Extract the (x, y) coordinate from the center of the cell holding the provided text.  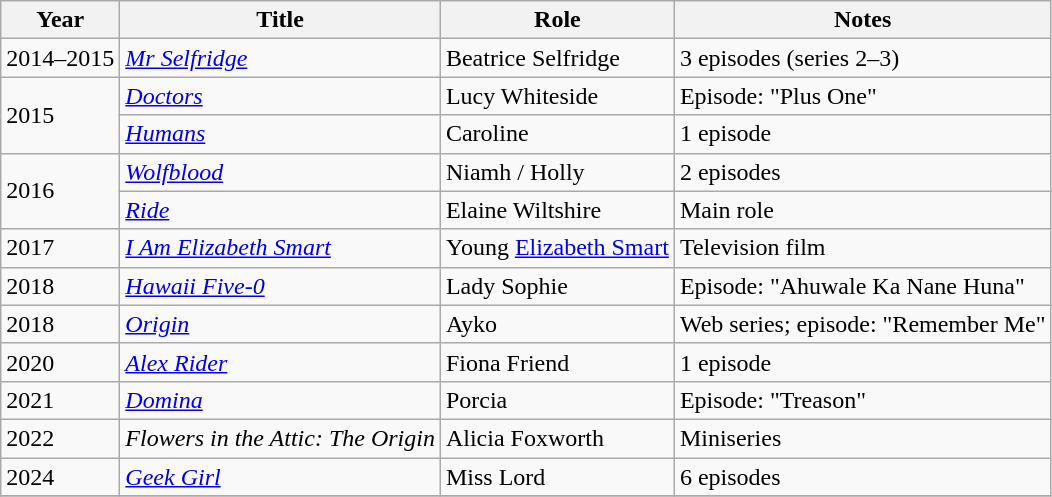
Miniseries (862, 438)
Episode: "Treason" (862, 400)
Young Elizabeth Smart (557, 248)
Title (280, 20)
Role (557, 20)
Humans (280, 134)
2022 (60, 438)
Television film (862, 248)
Ayko (557, 324)
Mr Selfridge (280, 58)
Notes (862, 20)
6 episodes (862, 477)
Wolfblood (280, 172)
Episode: "Ahuwale Ka Nane Huna" (862, 286)
3 episodes (series 2–3) (862, 58)
Main role (862, 210)
2016 (60, 191)
Episode: "Plus One" (862, 96)
Flowers in the Attic: The Origin (280, 438)
Hawaii Five-0 (280, 286)
Porcia (557, 400)
Origin (280, 324)
2021 (60, 400)
Caroline (557, 134)
Ride (280, 210)
2015 (60, 115)
Alicia Foxworth (557, 438)
Geek Girl (280, 477)
Lady Sophie (557, 286)
2014–2015 (60, 58)
Lucy Whiteside (557, 96)
Fiona Friend (557, 362)
Miss Lord (557, 477)
2024 (60, 477)
Niamh / Holly (557, 172)
Alex Rider (280, 362)
I Am Elizabeth Smart (280, 248)
Web series; episode: "Remember Me" (862, 324)
Year (60, 20)
Domina (280, 400)
2017 (60, 248)
Doctors (280, 96)
2 episodes (862, 172)
Elaine Wiltshire (557, 210)
2020 (60, 362)
Beatrice Selfridge (557, 58)
